Output the [x, y] coordinate of the center of the cell containing the given text.  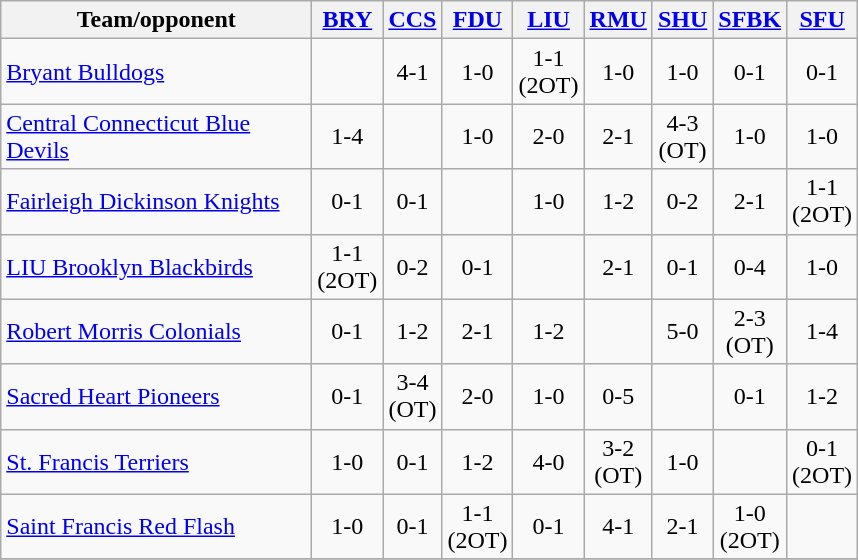
Fairleigh Dickinson Knights [156, 202]
SFU [822, 20]
5-0 [682, 332]
3-2 (OT) [618, 462]
2-3 (OT) [750, 332]
Team/opponent [156, 20]
RMU [618, 20]
0-5 [618, 396]
Bryant Bulldogs [156, 72]
0-4 [750, 266]
CCS [412, 20]
Saint Francis Red Flash [156, 526]
1-0 (2OT) [750, 526]
Robert Morris Colonials [156, 332]
FDU [478, 20]
SFBK [750, 20]
4-3 (OT) [682, 136]
BRY [348, 20]
LIU Brooklyn Blackbirds [156, 266]
4-0 [548, 462]
3-4 (OT) [412, 396]
St. Francis Terriers [156, 462]
LIU [548, 20]
Sacred Heart Pioneers [156, 396]
0-1 (2OT) [822, 462]
Central Connecticut Blue Devils [156, 136]
SHU [682, 20]
